Extract the (X, Y) coordinate from the center of the cell holding the provided text.  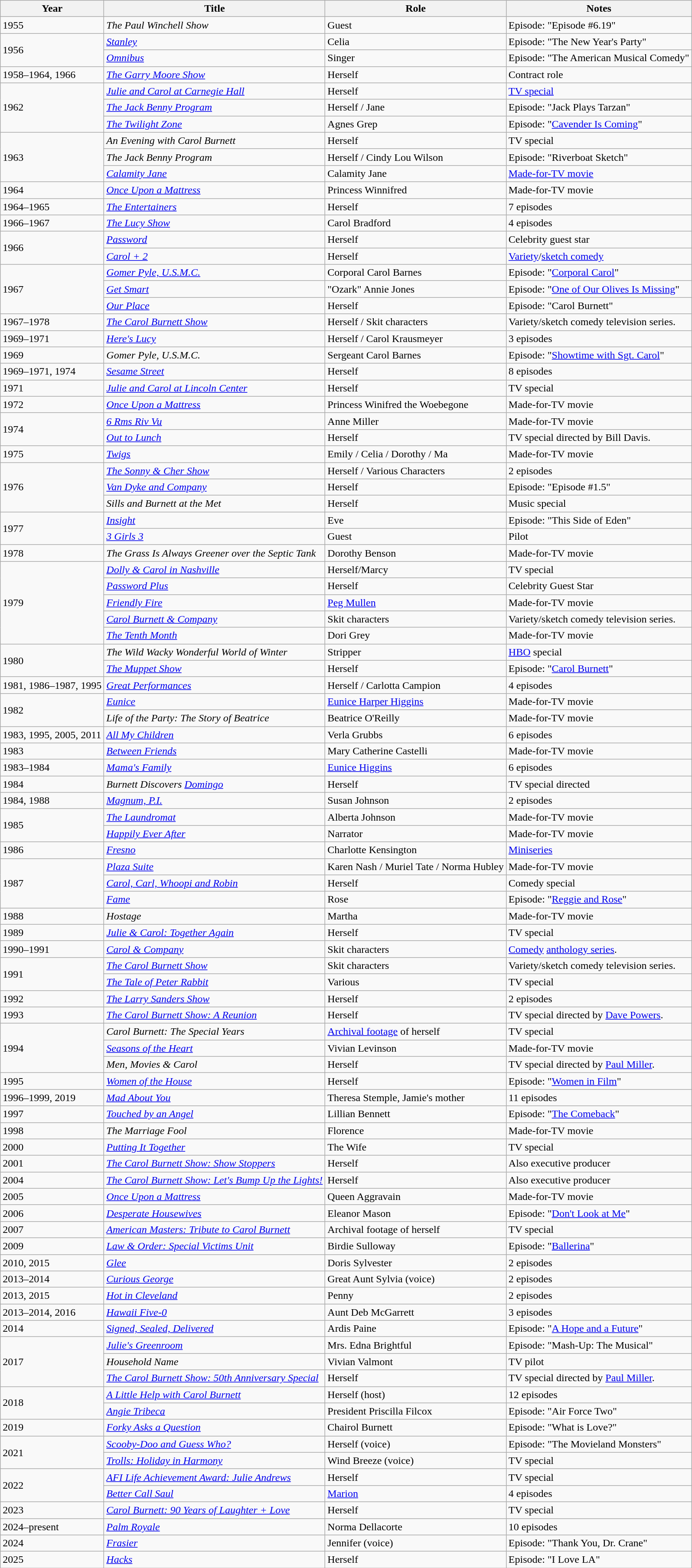
1984 (52, 784)
Episode: "Air Force Two" (599, 1411)
1990–1991 (52, 949)
Hot in Cleveland (215, 1296)
Narrator (415, 834)
1956 (52, 50)
Out to Lunch (215, 437)
Women of the House (215, 1081)
Putting It Together (215, 1147)
11 episodes (599, 1098)
2010, 2015 (52, 1263)
Eunice (215, 701)
Alberta Johnson (415, 817)
Dori Grey (415, 636)
1967 (52, 289)
Comedy anthology series. (599, 949)
12 episodes (599, 1395)
An Evening with Carol Burnett (215, 140)
Eleanor Mason (415, 1213)
Julie's Greenroom (215, 1345)
Herself / Jane (415, 108)
1958–1964, 1966 (52, 75)
1963 (52, 157)
Men, Movies & Carol (215, 1065)
Glee (215, 1263)
Variety/sketch comedy (599, 256)
The Twilight Zone (215, 124)
1994 (52, 1048)
The Carol Burnett Show: Show Stoppers (215, 1164)
Touched by an Angel (215, 1114)
Beatrice O'Reilly (415, 718)
Seasons of the Heart (215, 1048)
The Lucy Show (215, 223)
All My Children (215, 735)
Palm Royale (215, 1526)
Forky Asks a Question (215, 1428)
Herself (voice) (415, 1444)
"Ozark" Annie Jones (415, 289)
2007 (52, 1229)
Episode: "The New Year's Party" (599, 42)
The Sonny & Cher Show (215, 470)
Queen Aggravain (415, 1196)
Carol Burnett & Company (215, 619)
Law & Order: Special Victims Unit (215, 1246)
2013, 2015 (52, 1296)
1997 (52, 1114)
Episode: "Ballerina" (599, 1246)
1995 (52, 1081)
2001 (52, 1164)
Episode: "What is Love?" (599, 1428)
1955 (52, 25)
The Carol Burnett Show: Let's Bump Up the Lights! (215, 1180)
Doris Sylvester (415, 1263)
The Carol Burnett Show: A Reunion (215, 1015)
1985 (52, 825)
Herself (host) (415, 1395)
Episode: "Riverboat Sketch" (599, 157)
Florence (415, 1131)
Carol Burnett: The Special Years (215, 1032)
Herself / Cindy Lou Wilson (415, 157)
Carol Bradford (415, 223)
Corporal Carol Barnes (415, 273)
Title (215, 9)
Rose (415, 900)
2009 (52, 1246)
1975 (52, 454)
Vivian Valmont (415, 1362)
1980 (52, 660)
Episode: "Corporal Carol" (599, 273)
2013–2014, 2016 (52, 1312)
The Muppet Show (215, 668)
The Carol Burnett Show: 50th Anniversary Special (215, 1378)
1989 (52, 932)
1991 (52, 974)
Julie & Carol: Together Again (215, 932)
Pilot (599, 537)
Herself / Carol Krausmeyer (415, 339)
Episode: "Episode #1.5" (599, 487)
Agnes Grep (415, 124)
Notes (599, 9)
Eunice Higgins (415, 768)
Happily Ever After (215, 834)
1969 (52, 355)
Karen Nash / Muriel Tate / Norma Hubley (415, 867)
Episode: "Women in Film" (599, 1081)
1966 (52, 248)
1972 (52, 404)
Mad About You (215, 1098)
HBO special (599, 652)
1964 (52, 190)
2023 (52, 1510)
1969–1971 (52, 339)
2006 (52, 1213)
TV special directed (599, 784)
10 episodes (599, 1526)
Hostage (215, 916)
Various (415, 982)
Insight (215, 520)
Sesame Street (215, 372)
The Garry Moore Show (215, 75)
Herself / Skit characters (415, 322)
TV special directed by Dave Powers. (599, 1015)
Herself/Marcy (415, 570)
Celia (415, 42)
Better Call Saul (215, 1493)
TV special directed by Bill Davis. (599, 437)
7 episodes (599, 207)
Celebrity Guest Star (599, 586)
1983, 1995, 2005, 2011 (52, 735)
Episode: "The Movieland Monsters" (599, 1444)
2022 (52, 1485)
Magnum, P.I. (215, 801)
1993 (52, 1015)
Scooby-Doo and Guess Who? (215, 1444)
Carol & Company (215, 949)
Episode: "Episode #6.19" (599, 25)
Sills and Burnett at the Met (215, 504)
Password (215, 240)
Here's Lucy (215, 339)
Mrs. Edna Brightful (415, 1345)
1998 (52, 1131)
Singer (415, 58)
The Laundromat (215, 817)
2024 (52, 1543)
Peg Mullen (415, 603)
The Wife (415, 1147)
A Little Help with Carol Burnett (215, 1395)
The Tale of Peter Rabbit (215, 982)
Charlotte Kensington (415, 850)
Plaza Suite (215, 867)
Get Smart (215, 289)
Hawaii Five-0 (215, 1312)
Dorothy Benson (415, 553)
Music special (599, 504)
Episode: "This Side of Eden" (599, 520)
Episode: "I Love LA" (599, 1560)
Ardis Paine (415, 1329)
Anne Miller (415, 421)
2005 (52, 1196)
Episode: "A Hope and a Future" (599, 1329)
Jennifer (voice) (415, 1543)
Lillian Bennett (415, 1114)
1969–1971, 1974 (52, 372)
1982 (52, 710)
The Marriage Fool (215, 1131)
Frasier (215, 1543)
2018 (52, 1403)
Wind Breeze (voice) (415, 1460)
Episode: "The American Musical Comedy" (599, 58)
1967–1978 (52, 322)
1966–1967 (52, 223)
Princess Winnifred (415, 190)
Episode: "Cavender Is Coming" (599, 124)
Julie and Carol at Carnegie Hall (215, 91)
2013–2014 (52, 1279)
6 Rms Riv Vu (215, 421)
The Grass Is Always Greener over the Septic Tank (215, 553)
Birdie Sulloway (415, 1246)
Year (52, 9)
Theresa Stemple, Jamie's mother (415, 1098)
1974 (52, 429)
2021 (52, 1452)
Episode: "The Comeback" (599, 1114)
1971 (52, 388)
Fame (215, 900)
1979 (52, 603)
1996–1999, 2019 (52, 1098)
Trolls: Holiday in Harmony (215, 1460)
The Wild Wacky Wonderful World of Winter (215, 652)
2024–present (52, 1526)
Twigs (215, 454)
2019 (52, 1428)
1962 (52, 108)
Carol + 2 (215, 256)
Princess Winifred the Woebegone (415, 404)
Episode: "Reggie and Rose" (599, 900)
Our Place (215, 306)
2000 (52, 1147)
Verla Grubbs (415, 735)
2017 (52, 1362)
Great Performances (215, 685)
Angie Tribeca (215, 1411)
1987 (52, 883)
1977 (52, 528)
President Priscilla Filcox (415, 1411)
Eunice Harper Higgins (415, 701)
1983–1984 (52, 768)
Herself / Carlotta Campion (415, 685)
Susan Johnson (415, 801)
Dolly & Carol in Nashville (215, 570)
The Tenth Month (215, 636)
Comedy special (599, 883)
1988 (52, 916)
The Larry Sanders Show (215, 998)
Martha (415, 916)
Julie and Carol at Lincoln Center (215, 388)
Burnett Discovers Domingo (215, 784)
Friendly Fire (215, 603)
1978 (52, 553)
Penny (415, 1296)
Episode: "Don't Look at Me" (599, 1213)
Stanley (215, 42)
Vivian Levinson (415, 1048)
Curious George (215, 1279)
Role (415, 9)
Contract role (599, 75)
Marion (415, 1493)
Emily / Celia / Dorothy / Ma (415, 454)
Episode: "One of Our Olives Is Missing" (599, 289)
TV pilot (599, 1362)
Mary Catherine Castelli (415, 751)
2025 (52, 1560)
1983 (52, 751)
1976 (52, 487)
3 Girls 3 (215, 537)
Van Dyke and Company (215, 487)
2004 (52, 1180)
1986 (52, 850)
Great Aunt Sylvia (voice) (415, 1279)
Herself / Various Characters (415, 470)
1964–1965 (52, 207)
Password Plus (215, 586)
Between Friends (215, 751)
Carol Burnett: 90 Years of Laughter + Love (215, 1510)
Signed, Sealed, Delivered (215, 1329)
AFI Life Achievement Award: Julie Andrews (215, 1477)
Omnibus (215, 58)
Miniseries (599, 850)
Eve (415, 520)
Life of the Party: The Story of Beatrice (215, 718)
Celebrity guest star (599, 240)
Episode: "Mash-Up: The Musical" (599, 1345)
8 episodes (599, 372)
American Masters: Tribute to Carol Burnett (215, 1229)
Hacks (215, 1560)
The Paul Winchell Show (215, 25)
Aunt Deb McGarrett (415, 1312)
The Entertainers (215, 207)
Norma Dellacorte (415, 1526)
1992 (52, 998)
Episode: "Showtime with Sgt. Carol" (599, 355)
Episode: "Jack Plays Tarzan" (599, 108)
1984, 1988 (52, 801)
Episode: "Thank You, Dr. Crane" (599, 1543)
Sergeant Carol Barnes (415, 355)
Desperate Housewives (215, 1213)
Chairol Burnett (415, 1428)
2014 (52, 1329)
Household Name (215, 1362)
Fresno (215, 850)
Mama's Family (215, 768)
1981, 1986–1987, 1995 (52, 685)
Stripper (415, 652)
Carol, Carl, Whoopi and Robin (215, 883)
